Return the [X, Y] coordinate for the center point of the cell that contains the specified text.  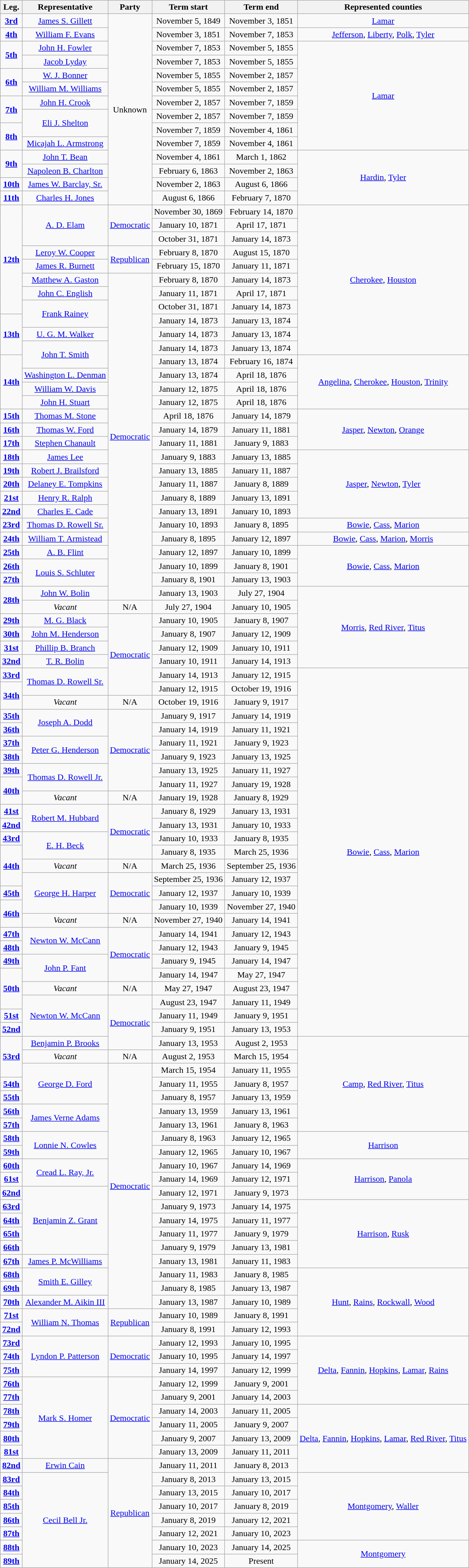
Benjamin P. Brooks [65, 1043]
George H. Harper [65, 893]
November 30, 1869 [189, 212]
James Lee [65, 457]
88th [11, 1547]
John C. English [65, 293]
77th [11, 1397]
Term start [189, 7]
31st [11, 648]
John H. Fowler [65, 48]
James Verne Adams [65, 1118]
60th [11, 1166]
74th [11, 1356]
84th [11, 1493]
Lonnie N. Cowles [65, 1145]
Frank Rainey [65, 314]
26th [11, 566]
February 15, 1870 [189, 266]
Henry R. Ralph [65, 498]
4th [11, 34]
Jefferson, Liberty, Polk, Tyler [383, 34]
68th [11, 1275]
67th [11, 1261]
Napoleon B. Charlton [65, 171]
Erwin Cain [65, 1465]
John H. Crook [65, 102]
Micajah L. Armstrong [65, 143]
5th [11, 55]
Charles H. Jones [65, 198]
75th [11, 1370]
55th [11, 1097]
39th [11, 770]
8th [11, 136]
Mark S. Homer [65, 1418]
51st [11, 1015]
71st [11, 1316]
66th [11, 1247]
William W. Davis [65, 389]
59th [11, 1152]
22nd [11, 511]
Party [130, 7]
John H. Stuart [65, 402]
John W. Bolin [65, 593]
30th [11, 634]
14th [11, 382]
Harrison, Rusk [383, 1234]
72nd [11, 1329]
32nd [11, 661]
January 10, 1871 [189, 225]
William M. Williams [65, 89]
James S. Gillett [65, 21]
65th [11, 1234]
87th [11, 1534]
20th [11, 484]
T. R. Bolin [65, 661]
78th [11, 1411]
Alexander M. Aikin III [65, 1302]
9th [11, 164]
25th [11, 552]
86th [11, 1520]
76th [11, 1384]
Unknown [130, 110]
James P. McWilliams [65, 1261]
Camp, Red River, Titus [383, 1084]
Leg. [11, 7]
A. D. Elam [65, 225]
James R. Burnett [65, 266]
82nd [11, 1465]
35th [11, 716]
February 14, 1870 [261, 212]
Jacob Lyday [65, 62]
41st [11, 811]
70th [11, 1302]
Washington L. Denman [65, 375]
63rd [11, 1206]
40th [11, 791]
61st [11, 1179]
50th [11, 988]
3rd [11, 21]
Cecil Bell Jr. [65, 1520]
M. G. Black [65, 621]
Term end [261, 7]
81st [11, 1452]
80th [11, 1438]
46th [11, 913]
47th [11, 934]
August 15, 1870 [261, 252]
John T. Smith [65, 354]
17th [11, 443]
U. G. M. Walker [65, 334]
29th [11, 621]
73rd [11, 1343]
12th [11, 259]
44th [11, 866]
Peter G. Henderson [65, 750]
Jasper, Newton, Tyler [383, 484]
36th [11, 729]
38th [11, 757]
15th [11, 416]
89th [11, 1561]
Hardin, Tyler [383, 177]
Cherokee, Houston [383, 280]
6th [11, 82]
37th [11, 743]
Benjamin Z. Grant [65, 1220]
27th [11, 579]
Hunt, Rains, Rockwall, Wood [383, 1302]
33rd [11, 675]
Represented counties [383, 7]
28th [11, 600]
John P. Fant [65, 968]
Phillip B. Branch [65, 648]
Present [261, 1561]
79th [11, 1424]
Louis S. Schluter [65, 573]
24th [11, 539]
Robert M. Hubbard [65, 818]
Jasper, Newton, Orange [383, 430]
23rd [11, 525]
53rd [11, 1057]
John M. Henderson [65, 634]
E. H. Beck [65, 845]
Montgomery, Waller [383, 1506]
Harrison, Panola [383, 1179]
Thomas D. Rowell Jr. [65, 777]
John T. Bean [65, 157]
43rd [11, 839]
11th [11, 198]
52nd [11, 1029]
21st [11, 498]
Charles E. Cade [65, 511]
Morris, Red River, Titus [383, 627]
Lyndon P. Patterson [65, 1356]
Delta, Fannin, Hopkins, Lamar, Rains [383, 1370]
February 6, 1863 [189, 171]
February 7, 1870 [261, 198]
Bowie, Cass, Marion, Morris [383, 539]
69th [11, 1288]
49th [11, 961]
James W. Barclay, Sr. [65, 184]
Delta, Fannin, Hopkins, Lamar, Red River, Titus [383, 1438]
February 16, 1874 [261, 361]
Thomas W. Ford [65, 430]
Joseph A. Dodd [65, 723]
Representative [65, 7]
18th [11, 457]
November 5, 1849 [189, 21]
48th [11, 947]
Thomas M. Stone [65, 416]
57th [11, 1125]
54th [11, 1084]
83rd [11, 1479]
58th [11, 1138]
Smith E. Gilley [65, 1282]
A. B. Flint [65, 552]
William N. Thomas [65, 1322]
19th [11, 471]
Matthew A. Gaston [65, 280]
13th [11, 334]
Leroy W. Cooper [65, 252]
34th [11, 695]
16th [11, 430]
March 1, 1862 [261, 157]
62nd [11, 1193]
Delaney E. Tompkins [65, 484]
Montgomery [383, 1554]
George D. Ford [65, 1084]
42nd [11, 825]
10th [11, 184]
Angelina, Cherokee, Houston, Trinity [383, 382]
Eli J. Shelton [65, 123]
Cread L. Ray, Jr. [65, 1172]
William T. Armistead [65, 539]
William F. Evans [65, 34]
56th [11, 1111]
Stephen Chanault [65, 443]
7th [11, 109]
W. J. Bonner [65, 75]
64th [11, 1220]
Harrison [383, 1145]
85th [11, 1506]
Robert J. Brailsford [65, 471]
45th [11, 893]
